Extract the [x, y] coordinate from the center of the cell holding the provided text.  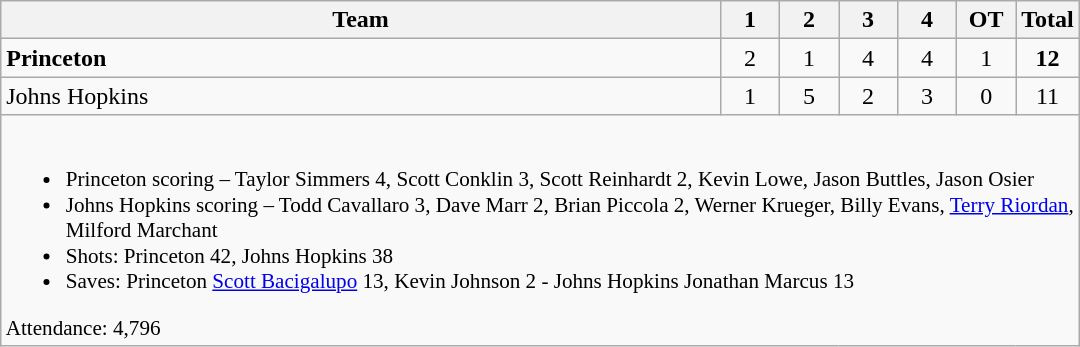
5 [808, 96]
12 [1048, 58]
Team [361, 20]
OT [986, 20]
11 [1048, 96]
Total [1048, 20]
0 [986, 96]
Johns Hopkins [361, 96]
Princeton [361, 58]
